Provide the (X, Y) coordinate of the cell's center where the given text is located.  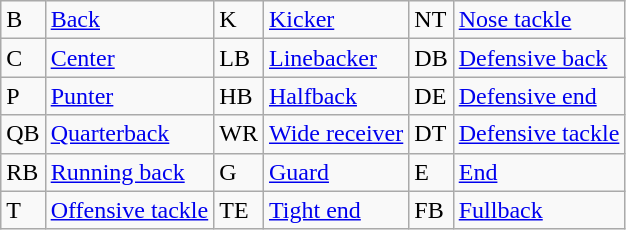
Defensive back (539, 58)
DE (431, 96)
Center (130, 58)
RB (23, 172)
DT (431, 134)
End (539, 172)
DB (431, 58)
Running back (130, 172)
Nose tackle (539, 20)
FB (431, 210)
Defensive tackle (539, 134)
G (239, 172)
Linebacker (336, 58)
Guard (336, 172)
Fullback (539, 210)
E (431, 172)
HB (239, 96)
Back (130, 20)
K (239, 20)
TE (239, 210)
WR (239, 134)
Halfback (336, 96)
QB (23, 134)
T (23, 210)
Quarterback (130, 134)
Defensive end (539, 96)
LB (239, 58)
C (23, 58)
B (23, 20)
NT (431, 20)
Kicker (336, 20)
Tight end (336, 210)
Offensive tackle (130, 210)
Punter (130, 96)
P (23, 96)
Wide receiver (336, 134)
